Search for the cell housing the specified text and yield its [x, y] center coordinate. 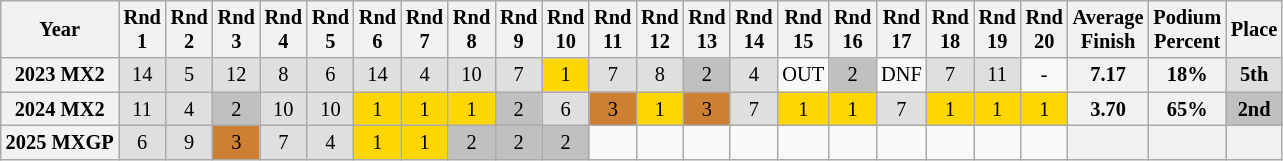
2nd [1254, 109]
Rnd1 [142, 29]
Rnd3 [236, 29]
Rnd17 [901, 29]
5th [1254, 75]
Rnd20 [1044, 29]
7.17 [1108, 75]
AverageFinish [1108, 29]
Rnd4 [284, 29]
12 [236, 75]
Rnd19 [998, 29]
Rnd11 [612, 29]
Rnd13 [706, 29]
65% [1187, 109]
Rnd12 [660, 29]
9 [190, 142]
OUT [803, 75]
Rnd5 [330, 29]
- [1044, 75]
Rnd8 [472, 29]
2024 MX2 [60, 109]
Rnd6 [378, 29]
Rnd15 [803, 29]
Place [1254, 29]
Rnd2 [190, 29]
3.70 [1108, 109]
5 [190, 75]
2023 MX2 [60, 75]
DNF [901, 75]
18% [1187, 75]
Rnd14 [754, 29]
Rnd18 [950, 29]
Rnd7 [424, 29]
Rnd16 [852, 29]
Year [60, 29]
Rnd9 [518, 29]
PodiumPercent [1187, 29]
Rnd10 [566, 29]
2025 MXGP [60, 142]
